Determine the (X, Y) coordinate at the center of the cell enclosing the given text.  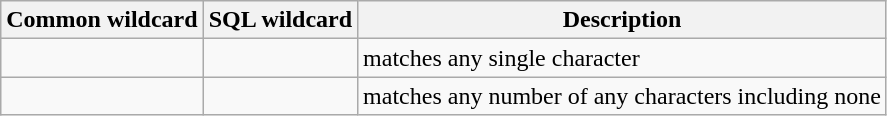
Description (622, 20)
matches any single character (622, 58)
Common wildcard (102, 20)
SQL wildcard (280, 20)
matches any number of any characters including none (622, 96)
